Locate the cell with the specified text and output its (x, y) center coordinate. 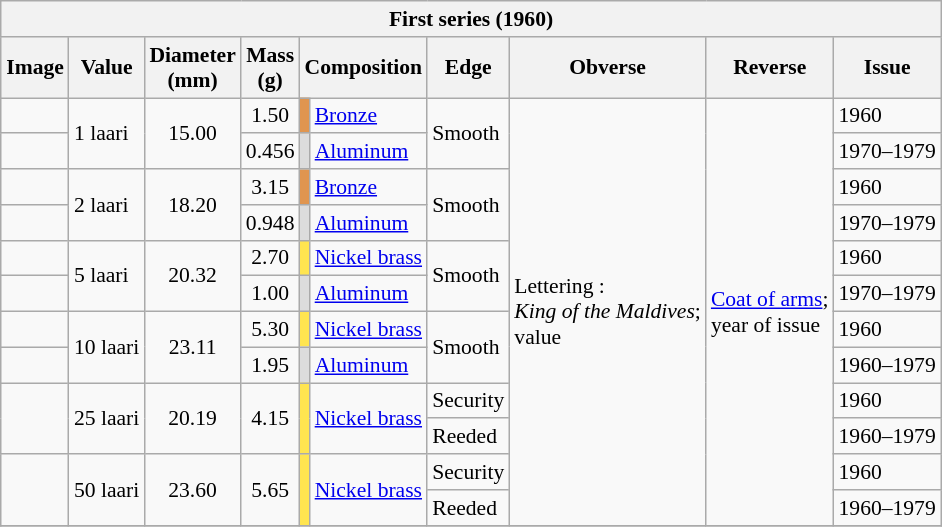
4.15 (270, 418)
Reverse (770, 66)
2 laari (106, 204)
3.15 (270, 187)
23.11 (192, 346)
Issue (888, 66)
1.00 (270, 294)
15.00 (192, 134)
5 laari (106, 276)
Diameter(mm) (192, 66)
1 laari (106, 134)
23.60 (192, 490)
Coat of arms;year of issue (770, 312)
Obverse (608, 66)
Lettering :King of the Maldives;value (608, 312)
1.95 (270, 365)
5.30 (270, 329)
2.70 (270, 258)
Value (106, 66)
0.456 (270, 151)
10 laari (106, 346)
5.65 (270, 490)
50 laari (106, 490)
Composition (364, 66)
Mass(g) (270, 66)
Edge (468, 66)
25 laari (106, 418)
20.19 (192, 418)
1.50 (270, 116)
First series (1960) (471, 19)
20.32 (192, 276)
18.20 (192, 204)
Image (35, 66)
0.948 (270, 222)
